For the text-containing cell, return its midpoint in [x, y] coordinate format. 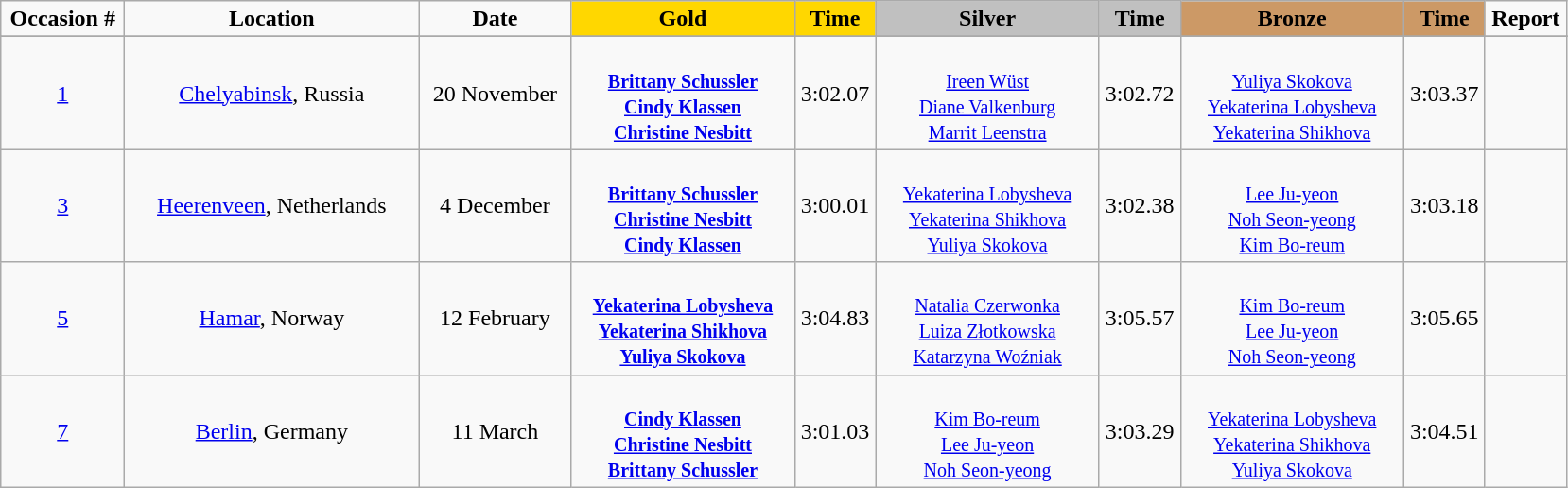
Brittany SchusslerCindy KlassenChristine Nesbitt [683, 93]
3:03.37 [1444, 93]
20 November [496, 93]
4 December [496, 206]
Cindy KlassenChristine NesbittBrittany Schussler [683, 431]
Hamar, Norway [272, 318]
Location [272, 19]
12 February [496, 318]
3:04.83 [835, 318]
7 [62, 431]
1 [62, 93]
3:02.38 [1140, 206]
3 [62, 206]
Chelyabinsk, Russia [272, 93]
Yuliya SkokovaYekaterina LobyshevaYekaterina Shikhova [1292, 93]
Silver [987, 19]
Date [496, 19]
Bronze [1292, 19]
3:05.57 [1140, 318]
Occasion # [62, 19]
Berlin, Germany [272, 431]
3:02.72 [1140, 93]
Lee Ju-yeonNoh Seon-yeongKim Bo-reum [1292, 206]
Brittany SchusslerChristine NesbittCindy Klassen [683, 206]
Gold [683, 19]
3:05.65 [1444, 318]
Heerenveen, Netherlands [272, 206]
3:03.29 [1140, 431]
Report [1525, 19]
Ireen WüstDiane ValkenburgMarrit Leenstra [987, 93]
Natalia CzerwonkaLuiza ZłotkowskaKatarzyna Woźniak [987, 318]
11 March [496, 431]
3:00.01 [835, 206]
5 [62, 318]
3:02.07 [835, 93]
3:03.18 [1444, 206]
3:01.03 [835, 431]
3:04.51 [1444, 431]
